Identify which cell holds the provided text, then report its (X, Y) central coordinate. 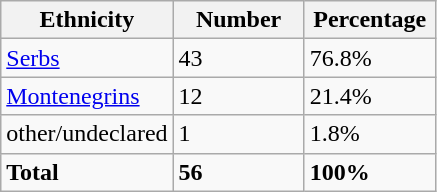
43 (238, 58)
1 (238, 134)
21.4% (370, 96)
100% (370, 172)
Montenegrins (87, 96)
12 (238, 96)
Percentage (370, 20)
1.8% (370, 134)
Serbs (87, 58)
Total (87, 172)
other/undeclared (87, 134)
Number (238, 20)
Ethnicity (87, 20)
76.8% (370, 58)
56 (238, 172)
